Provide the [X, Y] coordinate of the cell's center where the given text is located.  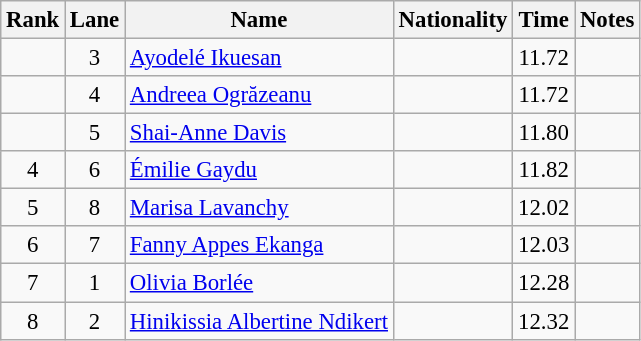
Rank [33, 20]
12.03 [544, 245]
Name [260, 20]
3 [95, 58]
Olivia Borlée [260, 283]
Ayodelé Ikuesan [260, 58]
Time [544, 20]
12.32 [544, 321]
2 [95, 321]
Fanny Appes Ekanga [260, 245]
Nationality [452, 20]
Shai-Anne Davis [260, 133]
Andreea Ogrăzeanu [260, 95]
12.02 [544, 208]
Lane [95, 20]
11.82 [544, 170]
Hinikissia Albertine Ndikert [260, 321]
12.28 [544, 283]
Marisa Lavanchy [260, 208]
Notes [608, 20]
11.80 [544, 133]
Émilie Gaydu [260, 170]
1 [95, 283]
